For the text-containing cell, return its midpoint in (x, y) coordinate format. 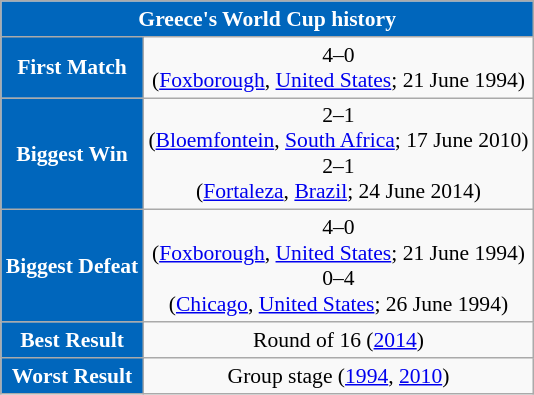
Group stage (1994, 2010) (338, 376)
Biggest Win (72, 154)
2–1 (Bloemfontein, South Africa; 17 June 2010) 2–1 (Fortaleza, Brazil; 24 June 2014) (338, 154)
4–0 (Foxborough, United States; 21 June 1994) (338, 68)
First Match (72, 68)
Greece's World Cup history (268, 19)
Round of 16 (2014) (338, 340)
Biggest Defeat (72, 266)
4–0 (Foxborough, United States; 21 June 1994) 0–4 (Chicago, United States; 26 June 1994) (338, 266)
Worst Result (72, 376)
Best Result (72, 340)
